Find where the given text appears and provide that cell's center as [X, Y] coordinate. 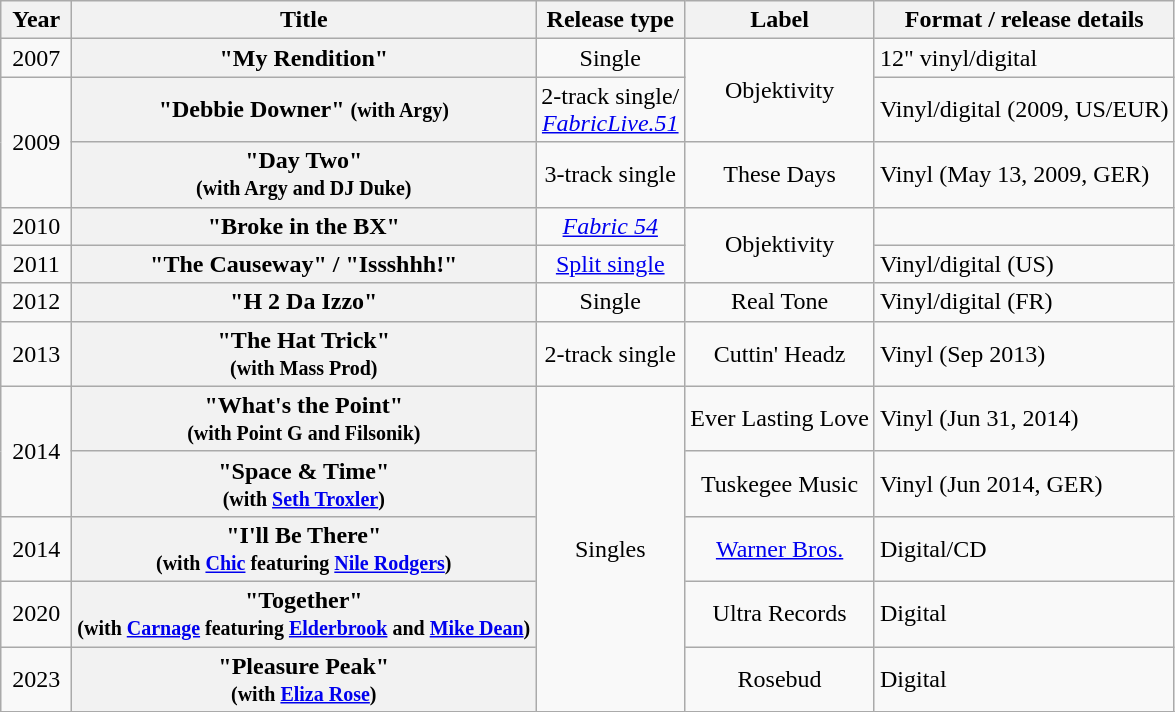
2012 [36, 302]
"Space & Time"(with Seth Troxler) [304, 484]
2020 [36, 614]
Ultra Records [780, 614]
Fabric 54 [610, 226]
Vinyl/digital (FR) [1024, 302]
Release type [610, 20]
2-track single [610, 354]
Label [780, 20]
Split single [610, 264]
2010 [36, 226]
"I'll Be There"(with Chic featuring Nile Rodgers) [304, 548]
3-track single [610, 174]
Singles [610, 548]
2023 [36, 678]
Rosebud [780, 678]
Vinyl (Sep 2013) [1024, 354]
2007 [36, 58]
"H 2 Da Izzo" [304, 302]
Vinyl/digital (US) [1024, 264]
"Pleasure Peak" (with Eliza Rose) [304, 678]
"The Causeway" / "Issshhh!" [304, 264]
2-track single/FabricLive.51 [610, 110]
"Day Two"(with Argy and DJ Duke) [304, 174]
Warner Bros. [780, 548]
2013 [36, 354]
Tuskegee Music [780, 484]
"Broke in the BX" [304, 226]
Vinyl (Jun 31, 2014) [1024, 418]
"Together"(with Carnage featuring Elderbrook and Mike Dean) [304, 614]
Real Tone [780, 302]
Ever Lasting Love [780, 418]
Title [304, 20]
Vinyl/digital (2009, US/EUR) [1024, 110]
"The Hat Trick"(with Mass Prod) [304, 354]
Digital/CD [1024, 548]
2011 [36, 264]
Vinyl (May 13, 2009, GER) [1024, 174]
These Days [780, 174]
Year [36, 20]
"What's the Point"(with Point G and Filsonik) [304, 418]
Vinyl (Jun 2014, GER) [1024, 484]
"My Rendition" [304, 58]
Cuttin' Headz [780, 354]
2009 [36, 142]
Format / release details [1024, 20]
12" vinyl/digital [1024, 58]
"Debbie Downer" (with Argy) [304, 110]
